From the cell containing the given text, extract its center point as [x, y] coordinate. 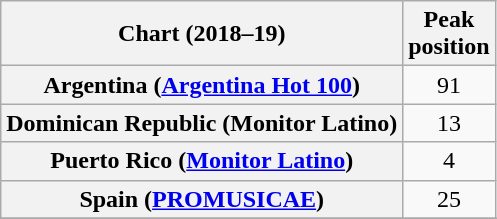
Puerto Rico (Monitor Latino) [202, 161]
Spain (PROMUSICAE) [202, 199]
13 [449, 123]
4 [449, 161]
Peak position [449, 34]
Argentina (Argentina Hot 100) [202, 85]
25 [449, 199]
91 [449, 85]
Chart (2018–19) [202, 34]
Dominican Republic (Monitor Latino) [202, 123]
